Output the [X, Y] coordinate of the center of the cell containing the given text.  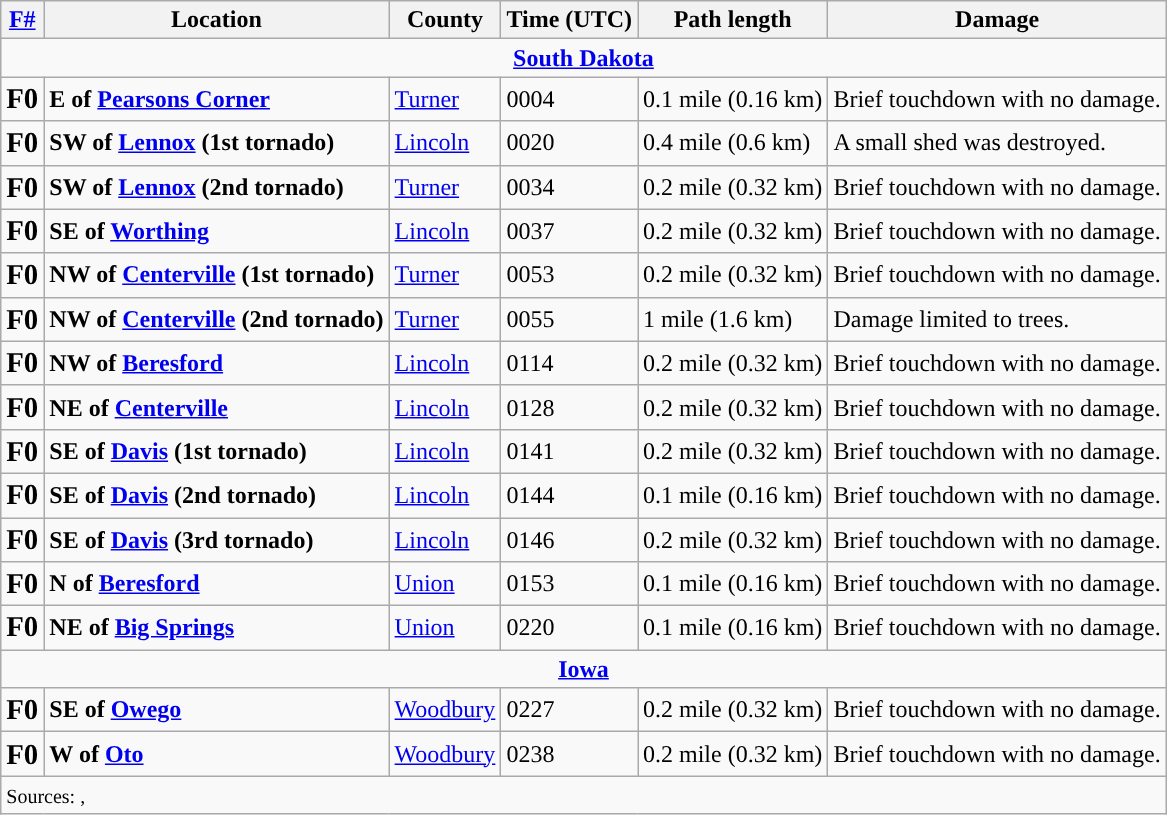
F# [22, 20]
SW of Lennox (2nd tornado) [216, 187]
0227 [570, 710]
0004 [570, 99]
NE of Centerville [216, 407]
Damage limited to trees. [997, 319]
E of Pearsons Corner [216, 99]
W of Oto [216, 754]
0053 [570, 275]
SE of Owego [216, 710]
1 mile (1.6 km) [733, 319]
South Dakota [584, 58]
0020 [570, 143]
SE of Davis (1st tornado) [216, 451]
A small shed was destroyed. [997, 143]
County [445, 20]
NW of Centerville (1st tornado) [216, 275]
Time (UTC) [570, 20]
0238 [570, 754]
N of Beresford [216, 584]
Damage [997, 20]
0114 [570, 363]
SW of Lennox (1st tornado) [216, 143]
Path length [733, 20]
0055 [570, 319]
NW of Beresford [216, 363]
0146 [570, 540]
0128 [570, 407]
SE of Davis (2nd tornado) [216, 495]
0037 [570, 231]
NW of Centerville (2nd tornado) [216, 319]
Location [216, 20]
SE of Worthing [216, 231]
Sources: , [584, 795]
0.4 mile (0.6 km) [733, 143]
0141 [570, 451]
0153 [570, 584]
NE of Big Springs [216, 628]
Iowa [584, 669]
SE of Davis (3rd tornado) [216, 540]
0220 [570, 628]
0144 [570, 495]
0034 [570, 187]
